Output the (X, Y) coordinate of the center of the cell containing the given text.  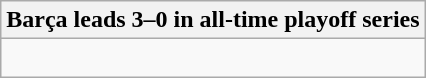
Barça leads 3–0 in all-time playoff series (213, 20)
